Scan for the cell matching the given text and deliver its (X, Y) coordinate at center. 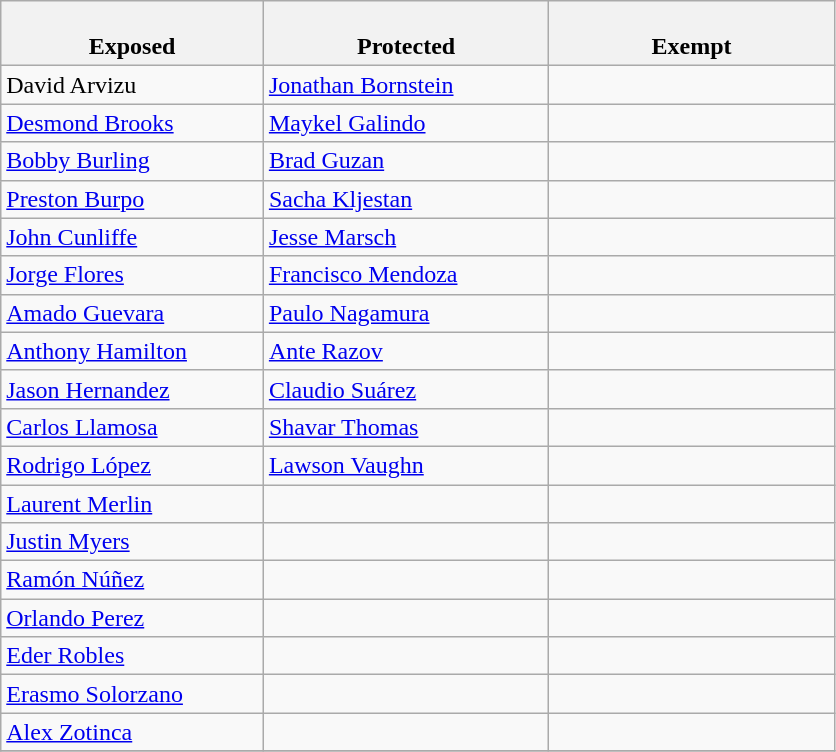
Claudio Suárez (406, 389)
Eder Robles (132, 656)
Paulo Nagamura (406, 313)
Jason Hernandez (132, 389)
Lawson Vaughn (406, 465)
Carlos Llamosa (132, 427)
Desmond Brooks (132, 123)
John Cunliffe (132, 237)
Exposed (132, 34)
Ante Razov (406, 351)
Orlando Perez (132, 618)
Anthony Hamilton (132, 351)
Maykel Galindo (406, 123)
Laurent Merlin (132, 503)
Exempt (692, 34)
Preston Burpo (132, 199)
Shavar Thomas (406, 427)
Protected (406, 34)
Bobby Burling (132, 161)
Erasmo Solorzano (132, 694)
Francisco Mendoza (406, 275)
Brad Guzan (406, 161)
Ramón Núñez (132, 580)
David Arvizu (132, 85)
Justin Myers (132, 542)
Alex Zotinca (132, 732)
Rodrigo López (132, 465)
Jonathan Bornstein (406, 85)
Sacha Kljestan (406, 199)
Amado Guevara (132, 313)
Jesse Marsch (406, 237)
Jorge Flores (132, 275)
